From the cell containing the given text, extract its center point as (X, Y) coordinate. 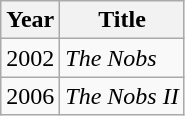
The Nobs II (122, 96)
2006 (30, 96)
2002 (30, 58)
Year (30, 20)
Title (122, 20)
The Nobs (122, 58)
